Search for the cell housing the specified text and yield its (x, y) center coordinate. 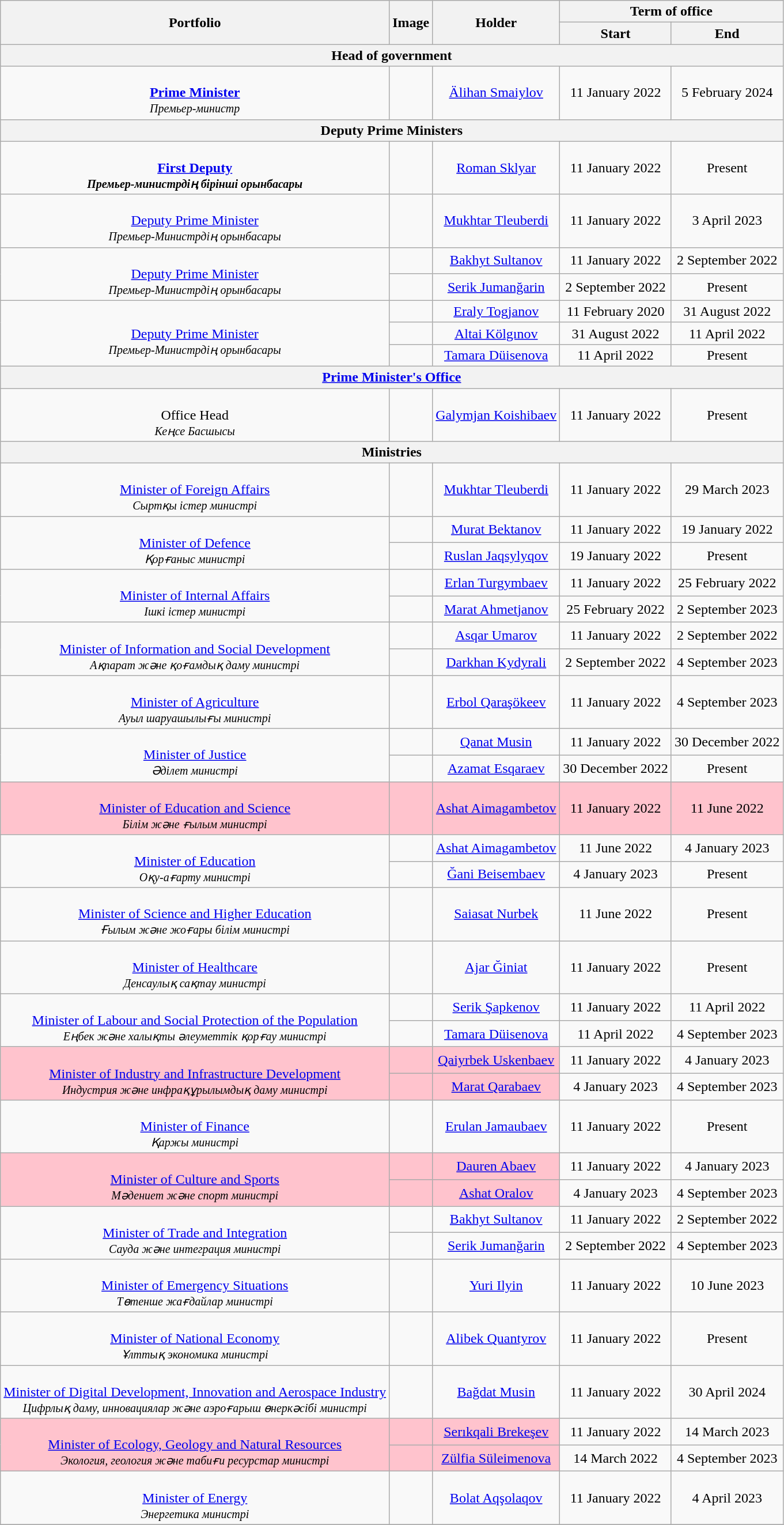
Qaiyrbek Uskenbaev (497, 1060)
Start (616, 33)
11 February 2020 (616, 311)
Asqar Umarov (497, 636)
3 April 2023 (727, 221)
Minister of HealthcareДенсаулық сақтау министрі (195, 967)
Minister of Trade and IntegrationСауда және интеграция министрі (195, 1232)
Qanat Musin (497, 742)
Minister of Culture and SportsМәдениет және спорт министрі (195, 1179)
Alibek Quantyrov (497, 1339)
10 June 2023 (727, 1286)
Prime MinisterПремьер-министр (195, 93)
Minister of Education and ScienceБілім және ғылым министрі (195, 808)
Ajar Ğiniat (497, 967)
Älihan Smaiylov (497, 93)
Office HeadКеңсе Басшысы (195, 415)
Ğani Beisembaev (497, 874)
29 March 2023 (727, 490)
Darkhan Kydyrali (497, 662)
Marat Ahmetjanov (497, 609)
Murat Bektanov (497, 530)
Minister of Industry and Infrastructure DevelopmentИндустрия және инфрақұрылымдық даму министрі (195, 1073)
Minister of DefenceҚорғаныс министрі (195, 543)
Minister of Emergency SituationsТөтенше жағдайлар министрі (195, 1286)
Serıkqali Brekeşev (497, 1432)
Minister of Labour and Social Protection of the PopulationЕңбек және халықты әлеуметтік қорғау министрі (195, 1020)
Saiasat Nurbek (497, 914)
Minister of EducationОқу-ағарту министрі (195, 861)
Roman Sklyar (497, 168)
Head of government (392, 55)
Altai Kölgınov (497, 333)
Bağdat Musin (497, 1392)
Holder (497, 22)
Minister of Internal AffairsІшкі істер министрі (195, 596)
Galymjan Koishibaev (497, 415)
Minister of AgricultureАуыл шаруашылығы министрі (195, 702)
End (727, 33)
Marat Qarabaev (497, 1086)
Minister of Ecology, Geology and Natural ResourcesЭкология, геология және табиғи ресурстар министрі (195, 1445)
Term of office (672, 12)
30 April 2024 (727, 1392)
Ruslan Jaqsylyqov (497, 556)
Dauren Abaev (497, 1166)
Minister of FinanceҚаржы министрі (195, 1126)
Erbol Qaraşökeev (497, 702)
14 March 2023 (727, 1432)
Minister of EnergyЭнергетика министрі (195, 1498)
Ashat Oralov (497, 1192)
Portfolio (195, 22)
Minister of Information and Social DevelopmentАқпарат және қоғамдық даму министрі (195, 649)
2 September 2023 (727, 609)
Minister of Science and Higher EducationҒылым және жоғары білім министрі (195, 914)
Image (411, 22)
Zülfia Süleimenova (497, 1458)
Serik Şapkenov (497, 1007)
Minister of National EconomyҰлттық экономика министрі (195, 1339)
Azamat Esqaraev (497, 768)
Yuri Ilyin (497, 1286)
4 April 2023 (727, 1498)
Bolat Aqşolaqov (497, 1498)
Eraly Togjanov (497, 311)
Ministries (392, 452)
14 March 2022 (616, 1458)
Erulan Jamaubaev (497, 1126)
Minister of JusticeӘділет министрі (195, 755)
Minister of Digital Development, Innovation and Aerospace IndustryЦифрлық даму, инновациялар және аэроғарыш өнеркәсібі министрі (195, 1392)
First DeputyПремьер-министрдің бірінші орынбасары (195, 168)
Deputy Prime Ministers (392, 130)
Prime Minister's Office (392, 377)
Erlan Turgymbaev (497, 583)
Minister of Foreign AffairsСыртқы істер министрі (195, 490)
5 February 2024 (727, 93)
